Search for the cell housing the specified text and yield its (x, y) center coordinate. 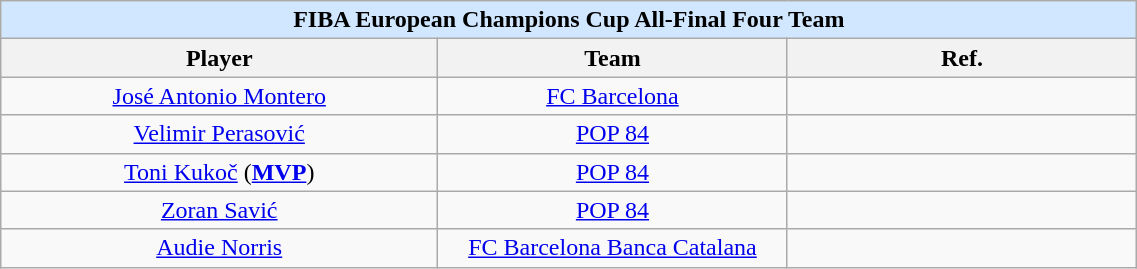
Player (220, 58)
Velimir Perasović (220, 134)
Zoran Savić (220, 210)
FC Barcelona (613, 96)
Audie Norris (220, 248)
José Antonio Montero (220, 96)
Ref. (962, 58)
Team (613, 58)
FC Barcelona Banca Catalana (613, 248)
Toni Kukoč (MVP) (220, 172)
FIBA European Champions Cup All-Final Four Team (569, 20)
